Identify which cell holds the provided text, then report its (X, Y) central coordinate. 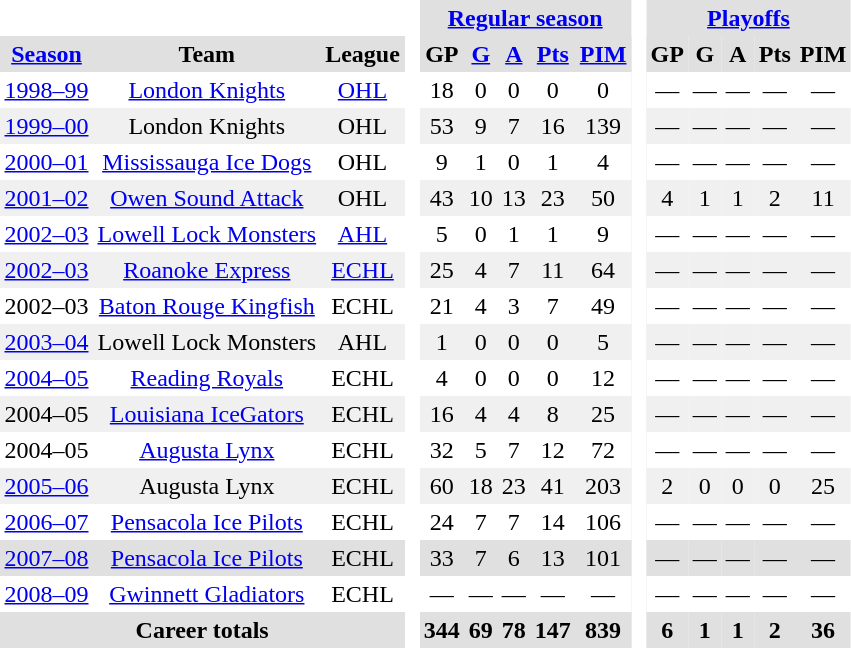
Playoffs (748, 18)
203 (603, 486)
21 (442, 306)
344 (442, 630)
Career totals (202, 630)
33 (442, 558)
Baton Rouge Kingfish (207, 306)
36 (823, 630)
2000–01 (46, 162)
106 (603, 522)
41 (552, 486)
53 (442, 126)
60 (442, 486)
72 (603, 450)
1999–00 (46, 126)
43 (442, 198)
Mississauga Ice Dogs (207, 162)
32 (442, 450)
Team (207, 54)
24 (442, 522)
78 (514, 630)
139 (603, 126)
Louisiana IceGators (207, 414)
101 (603, 558)
839 (603, 630)
147 (552, 630)
50 (603, 198)
Gwinnett Gladiators (207, 594)
Owen Sound Attack (207, 198)
14 (552, 522)
2001–02 (46, 198)
2007–08 (46, 558)
Season (46, 54)
69 (480, 630)
Regular season (525, 18)
Roanoke Express (207, 270)
3 (514, 306)
2006–07 (46, 522)
2003–04 (46, 342)
1998–99 (46, 90)
10 (480, 198)
8 (552, 414)
Reading Royals (207, 378)
64 (603, 270)
League (363, 54)
2005–06 (46, 486)
49 (603, 306)
2008–09 (46, 594)
